Return (x, y) of the center of cell containing provided text 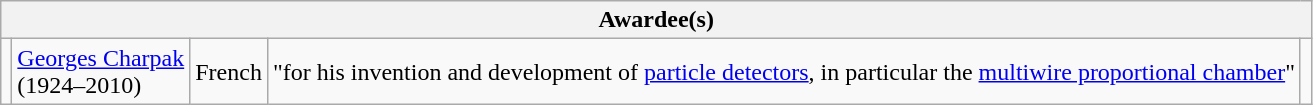
"for his invention and development of particle detectors, in particular the multiwire proportional chamber" (784, 72)
French (229, 72)
Georges Charpak(1924–2010) (101, 72)
Awardee(s) (656, 20)
